Pinpoint the cell where the given text exists, returning its (x, y) midpoint coordinate. 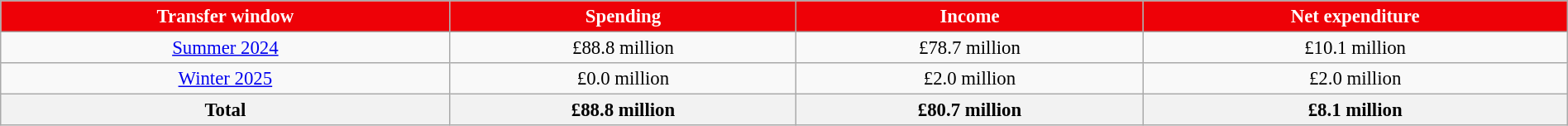
Summer 2024 (225, 48)
£8.1 million (1355, 110)
£78.7 million (969, 48)
£10.1 million (1355, 48)
£0.0 million (624, 79)
Spending (624, 17)
£80.7 million (969, 110)
Total (225, 110)
Transfer window (225, 17)
Net expenditure (1355, 17)
Winter 2025 (225, 79)
Income (969, 17)
